Provide the (x, y) coordinate of the cell's center where the given text is located.  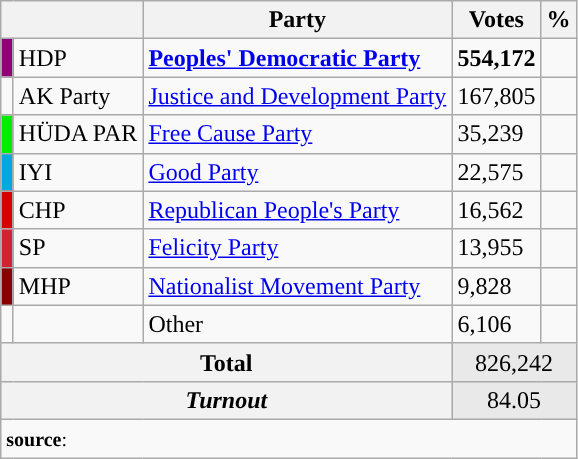
CHP (78, 210)
% (558, 20)
Party (298, 20)
Justice and Development Party (298, 96)
Total (226, 362)
HÜDA PAR (78, 134)
Peoples' Democratic Party (298, 58)
22,575 (496, 172)
6,106 (496, 324)
16,562 (496, 210)
84.05 (514, 400)
9,828 (496, 286)
HDP (78, 58)
Republican People's Party (298, 210)
AK Party (78, 96)
IYI (78, 172)
source: (288, 438)
Other (298, 324)
Free Cause Party (298, 134)
Nationalist Movement Party (298, 286)
SP (78, 248)
Felicity Party (298, 248)
Votes (496, 20)
826,242 (514, 362)
13,955 (496, 248)
167,805 (496, 96)
Turnout (226, 400)
MHP (78, 286)
35,239 (496, 134)
Good Party (298, 172)
554,172 (496, 58)
